Return [x, y] of the center of cell containing provided text 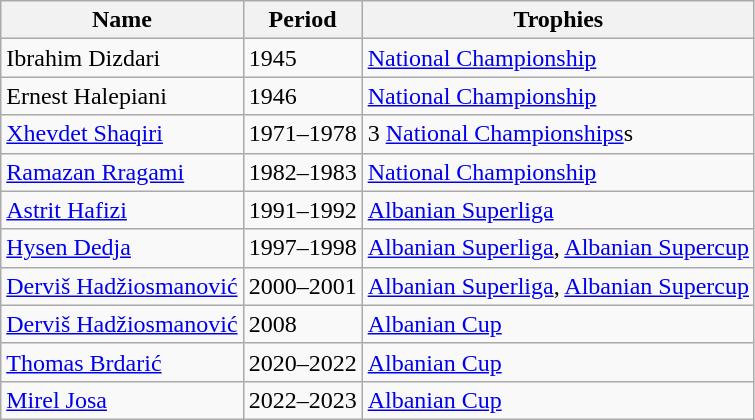
2000–2001 [302, 286]
Xhevdet Shaqiri [122, 134]
1997–1998 [302, 248]
1945 [302, 58]
2008 [302, 324]
3 National Championshipss [558, 134]
Trophies [558, 20]
Hysen Dedja [122, 248]
Astrit Hafizi [122, 210]
Period [302, 20]
2020–2022 [302, 362]
Name [122, 20]
1991–1992 [302, 210]
2022–2023 [302, 400]
Thomas Brdarić [122, 362]
Albanian Superliga [558, 210]
1946 [302, 96]
Ibrahim Dizdari [122, 58]
Mirel Josa [122, 400]
Ernest Halepiani [122, 96]
1971–1978 [302, 134]
1982–1983 [302, 172]
Ramazan Rragami [122, 172]
